From the cell containing the given text, extract its center point as [x, y] coordinate. 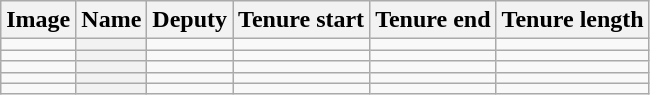
Tenure length [572, 20]
Tenure end [433, 20]
Tenure start [302, 20]
Deputy [190, 20]
Image [38, 20]
Name [112, 20]
